Identify which cell holds the provided text, then report its [X, Y] central coordinate. 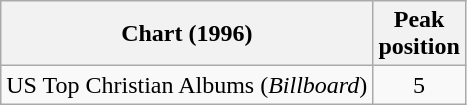
US Top Christian Albums (Billboard) [187, 85]
5 [419, 85]
Chart (1996) [187, 34]
Peakposition [419, 34]
